Determine the [X, Y] coordinate at the center of the cell enclosing the given text.  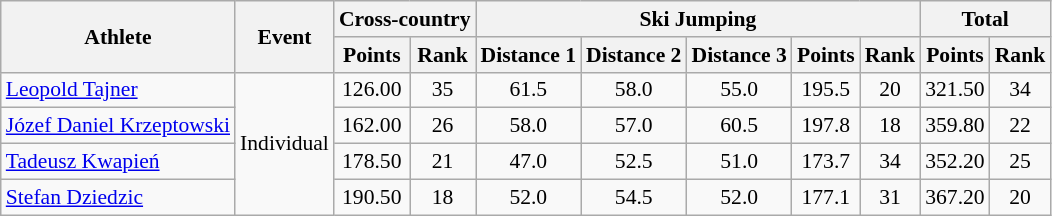
178.50 [372, 162]
57.0 [634, 126]
Leopold Tajner [118, 90]
22 [1020, 126]
31 [890, 197]
190.50 [372, 197]
Individual [284, 143]
195.5 [826, 90]
Józef Daniel Krzeptowski [118, 126]
54.5 [634, 197]
Ski Jumping [698, 19]
52.5 [634, 162]
Event [284, 36]
Distance 2 [634, 55]
367.20 [954, 197]
35 [443, 90]
55.0 [738, 90]
61.5 [528, 90]
162.00 [372, 126]
Distance 1 [528, 55]
321.50 [954, 90]
26 [443, 126]
126.00 [372, 90]
359.80 [954, 126]
Cross-country [405, 19]
Athlete [118, 36]
197.8 [826, 126]
177.1 [826, 197]
173.7 [826, 162]
352.20 [954, 162]
60.5 [738, 126]
47.0 [528, 162]
Stefan Dziedzic [118, 197]
21 [443, 162]
Tadeusz Kwapień [118, 162]
25 [1020, 162]
51.0 [738, 162]
Distance 3 [738, 55]
Total [985, 19]
